Search for the cell housing the specified text and yield its (X, Y) center coordinate. 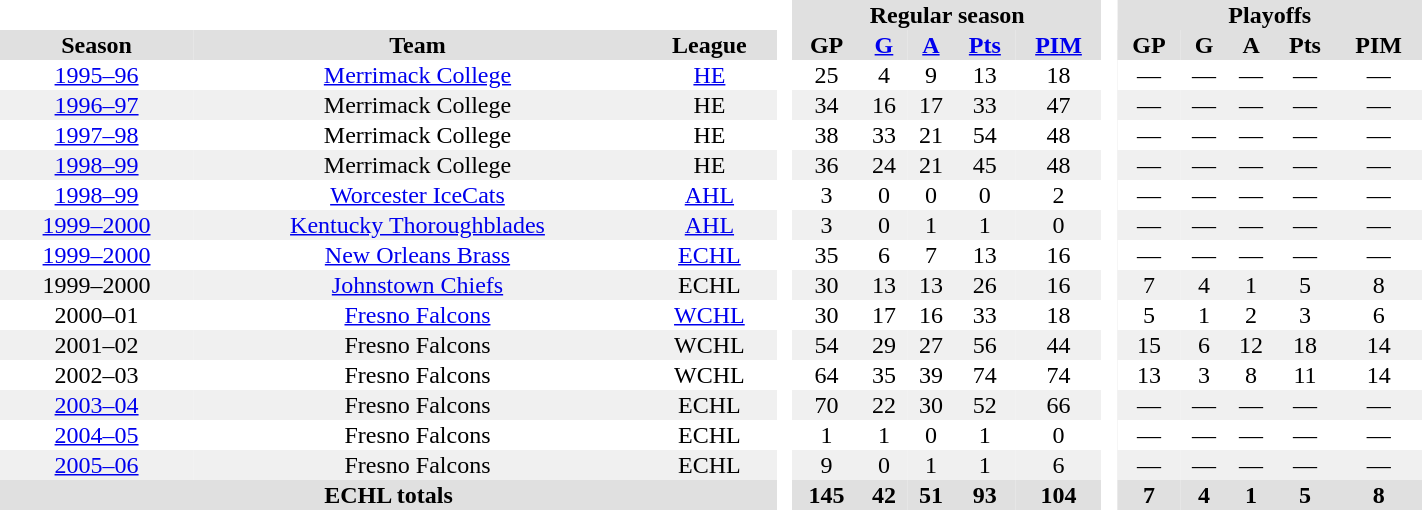
Season (96, 45)
93 (984, 495)
Johnstown Chiefs (418, 285)
11 (1306, 375)
36 (827, 165)
145 (827, 495)
15 (1148, 345)
New Orleans Brass (418, 255)
Worcester IceCats (418, 195)
2004–05 (96, 435)
2002–03 (96, 375)
27 (930, 345)
Playoffs (1270, 15)
64 (827, 375)
29 (884, 345)
44 (1058, 345)
1997–98 (96, 135)
45 (984, 165)
56 (984, 345)
22 (884, 405)
38 (827, 135)
Kentucky Thoroughblades (418, 225)
25 (827, 75)
24 (884, 165)
ECHL totals (388, 495)
34 (827, 105)
52 (984, 405)
Team (418, 45)
47 (1058, 105)
51 (930, 495)
League (710, 45)
70 (827, 405)
1996–97 (96, 105)
2003–04 (96, 405)
Regular season (948, 15)
12 (1252, 345)
39 (930, 375)
26 (984, 285)
66 (1058, 405)
104 (1058, 495)
1995–96 (96, 75)
2000–01 (96, 315)
42 (884, 495)
2001–02 (96, 345)
2005–06 (96, 465)
